Locate the cell with the specified text and output its (X, Y) center coordinate. 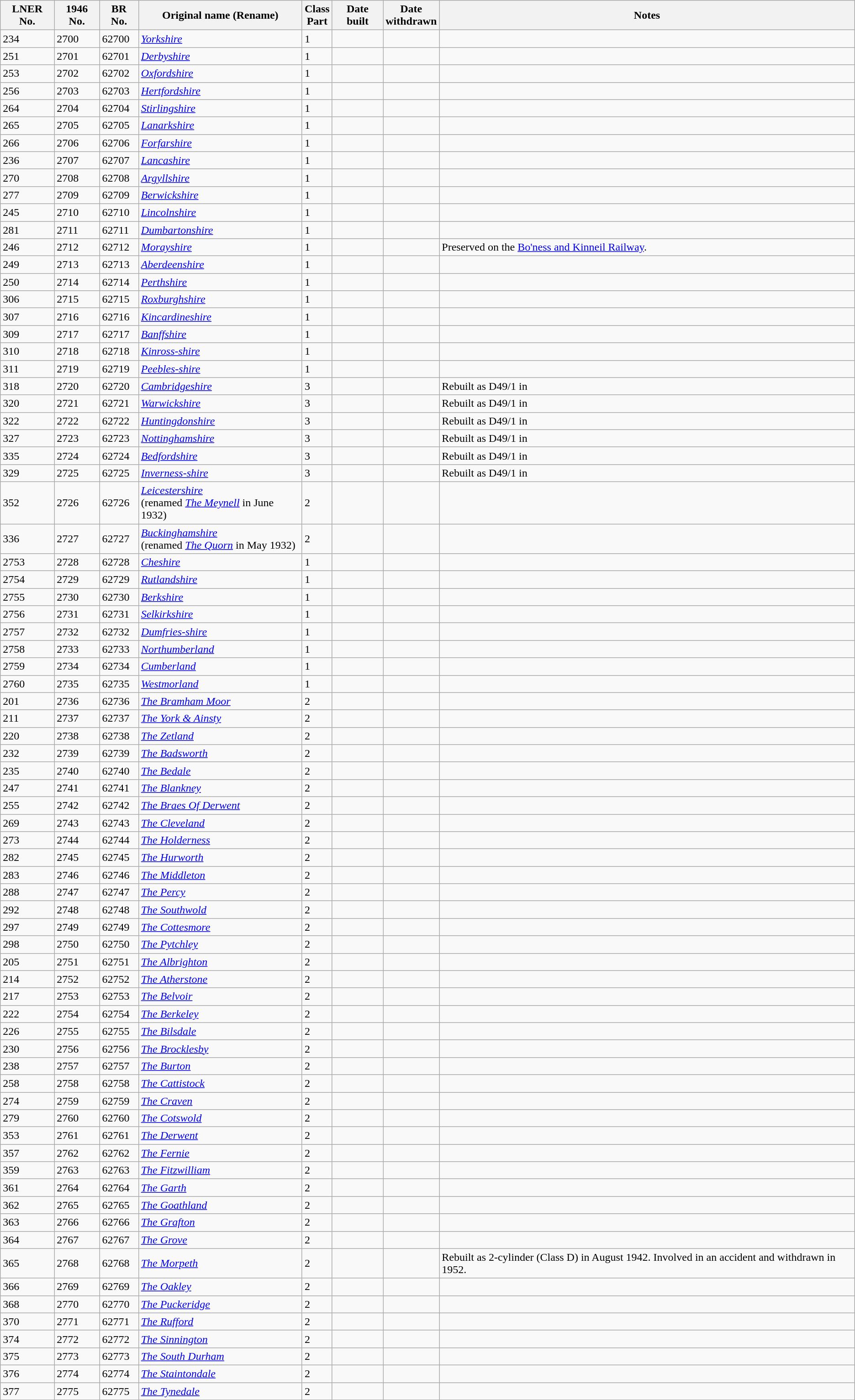
306 (27, 299)
62720 (119, 386)
2766 (77, 1222)
247 (27, 788)
2745 (77, 858)
62733 (119, 649)
62702 (119, 73)
62745 (119, 858)
2720 (77, 386)
283 (27, 875)
Argyllshire (220, 178)
62728 (119, 562)
2724 (77, 456)
Lancashire (220, 160)
1946 No. (77, 16)
2742 (77, 805)
The Holderness (220, 840)
The Morpeth (220, 1264)
62747 (119, 892)
62749 (119, 927)
2775 (77, 1391)
255 (27, 805)
211 (27, 718)
Aberdeenshire (220, 265)
335 (27, 456)
62743 (119, 823)
The Berkeley (220, 1014)
266 (27, 143)
217 (27, 996)
62705 (119, 126)
238 (27, 1066)
The Hurworth (220, 858)
2727 (77, 539)
Cambridgeshire (220, 386)
249 (27, 265)
The Tynedale (220, 1391)
BR No. (119, 16)
376 (27, 1374)
62766 (119, 1222)
62724 (119, 456)
Northumberland (220, 649)
62722 (119, 421)
234 (27, 39)
2729 (77, 580)
62748 (119, 910)
62735 (119, 684)
62762 (119, 1153)
2702 (77, 73)
Roxburghshire (220, 299)
2743 (77, 823)
Kincardineshire (220, 317)
353 (27, 1136)
62771 (119, 1321)
The Braes Of Derwent (220, 805)
2701 (77, 56)
2761 (77, 1136)
320 (27, 404)
258 (27, 1083)
357 (27, 1153)
364 (27, 1240)
The Garth (220, 1188)
201 (27, 701)
Peebles-shire (220, 369)
2728 (77, 562)
251 (27, 56)
62732 (119, 632)
264 (27, 108)
230 (27, 1049)
Westmorland (220, 684)
The Craven (220, 1101)
The Puckeridge (220, 1304)
Oxfordshire (220, 73)
Leicestershire(renamed The Meynell in June 1932) (220, 503)
The Atherstone (220, 979)
253 (27, 73)
2719 (77, 369)
2725 (77, 473)
232 (27, 753)
363 (27, 1222)
Rutlandshire (220, 580)
Warwickshire (220, 404)
2752 (77, 979)
250 (27, 282)
The Cattistock (220, 1083)
62700 (119, 39)
Stirlingshire (220, 108)
2711 (77, 230)
370 (27, 1321)
2771 (77, 1321)
Lanarkshire (220, 126)
214 (27, 979)
62760 (119, 1118)
62758 (119, 1083)
The Burton (220, 1066)
2718 (77, 351)
Original name (Rename) (220, 16)
2717 (77, 334)
270 (27, 178)
327 (27, 438)
62769 (119, 1287)
The Badsworth (220, 753)
Dumfries-shire (220, 632)
The Goathland (220, 1205)
The Bramham Moor (220, 701)
366 (27, 1287)
2708 (77, 178)
Bedfordshire (220, 456)
377 (27, 1391)
The Oakley (220, 1287)
2738 (77, 736)
62715 (119, 299)
62775 (119, 1391)
2723 (77, 438)
62752 (119, 979)
2739 (77, 753)
LNER No. (27, 16)
62725 (119, 473)
The Middleton (220, 875)
62718 (119, 351)
62759 (119, 1101)
62710 (119, 212)
2730 (77, 597)
2726 (77, 503)
245 (27, 212)
62714 (119, 282)
Rebuilt as 2-cylinder (Class D) in August 1942. Involved in an accident and withdrawn in 1952. (647, 1264)
62751 (119, 962)
62750 (119, 944)
292 (27, 910)
The Cleveland (220, 823)
62729 (119, 580)
Nottinghamshire (220, 438)
2710 (77, 212)
2703 (77, 91)
311 (27, 369)
The Grove (220, 1240)
62740 (119, 771)
205 (27, 962)
62712 (119, 247)
298 (27, 944)
361 (27, 1188)
Kinross-shire (220, 351)
The Grafton (220, 1222)
Notes (647, 16)
365 (27, 1264)
329 (27, 473)
62709 (119, 195)
282 (27, 858)
The York & Ainsty (220, 718)
374 (27, 1339)
2732 (77, 632)
2721 (77, 404)
2767 (77, 1240)
62717 (119, 334)
2712 (77, 247)
Morayshire (220, 247)
The Cotswold (220, 1118)
62721 (119, 404)
62746 (119, 875)
375 (27, 1356)
62719 (119, 369)
246 (27, 247)
The Fernie (220, 1153)
Berkshire (220, 597)
ClassPart (317, 16)
2768 (77, 1264)
Derbyshire (220, 56)
62706 (119, 143)
62738 (119, 736)
62753 (119, 996)
368 (27, 1304)
62761 (119, 1136)
281 (27, 230)
62736 (119, 701)
62708 (119, 178)
2749 (77, 927)
256 (27, 91)
62727 (119, 539)
The Brocklesby (220, 1049)
2737 (77, 718)
62723 (119, 438)
2751 (77, 962)
2736 (77, 701)
62730 (119, 597)
273 (27, 840)
2774 (77, 1374)
The Pytchley (220, 944)
362 (27, 1205)
277 (27, 195)
Buckinghamshire(renamed The Quorn in May 1932) (220, 539)
2772 (77, 1339)
62772 (119, 1339)
62755 (119, 1031)
The Derwent (220, 1136)
2747 (77, 892)
The Fitzwilliam (220, 1170)
62734 (119, 666)
336 (27, 539)
The Cottesmore (220, 927)
Cheshire (220, 562)
352 (27, 503)
62744 (119, 840)
2773 (77, 1356)
2769 (77, 1287)
Yorkshire (220, 39)
62767 (119, 1240)
62716 (119, 317)
2714 (77, 282)
62731 (119, 614)
2762 (77, 1153)
269 (27, 823)
Datewithdrawn (411, 16)
2764 (77, 1188)
359 (27, 1170)
62754 (119, 1014)
2700 (77, 39)
274 (27, 1101)
Inverness-shire (220, 473)
2715 (77, 299)
Huntingdonshire (220, 421)
62763 (119, 1170)
220 (27, 736)
The Staintondale (220, 1374)
Forfarshire (220, 143)
62741 (119, 788)
Date built (357, 16)
2707 (77, 160)
Banffshire (220, 334)
236 (27, 160)
Perthshire (220, 282)
309 (27, 334)
62756 (119, 1049)
62742 (119, 805)
62765 (119, 1205)
The Belvoir (220, 996)
318 (27, 386)
Cumberland (220, 666)
The Sinnington (220, 1339)
62773 (119, 1356)
235 (27, 771)
322 (27, 421)
62768 (119, 1264)
The South Durham (220, 1356)
Berwickshire (220, 195)
Lincolnshire (220, 212)
288 (27, 892)
2750 (77, 944)
62703 (119, 91)
Dumbartonshire (220, 230)
The Bilsdale (220, 1031)
62713 (119, 265)
2763 (77, 1170)
265 (27, 126)
2735 (77, 684)
2705 (77, 126)
The Percy (220, 892)
2740 (77, 771)
62739 (119, 753)
2765 (77, 1205)
2704 (77, 108)
The Rufford (220, 1321)
2722 (77, 421)
62757 (119, 1066)
2734 (77, 666)
62711 (119, 230)
62707 (119, 160)
62737 (119, 718)
The Albrighton (220, 962)
307 (27, 317)
62704 (119, 108)
2770 (77, 1304)
310 (27, 351)
297 (27, 927)
Selkirkshire (220, 614)
222 (27, 1014)
2741 (77, 788)
2731 (77, 614)
62726 (119, 503)
62770 (119, 1304)
2709 (77, 195)
2716 (77, 317)
62774 (119, 1374)
Preserved on the Bo'ness and Kinneil Railway. (647, 247)
The Bedale (220, 771)
The Southwold (220, 910)
279 (27, 1118)
62701 (119, 56)
Hertfordshire (220, 91)
2733 (77, 649)
2746 (77, 875)
2744 (77, 840)
62764 (119, 1188)
226 (27, 1031)
2713 (77, 265)
2748 (77, 910)
2706 (77, 143)
The Blankney (220, 788)
The Zetland (220, 736)
